Return the [x, y] coordinate for the center point of the cell that contains the specified text.  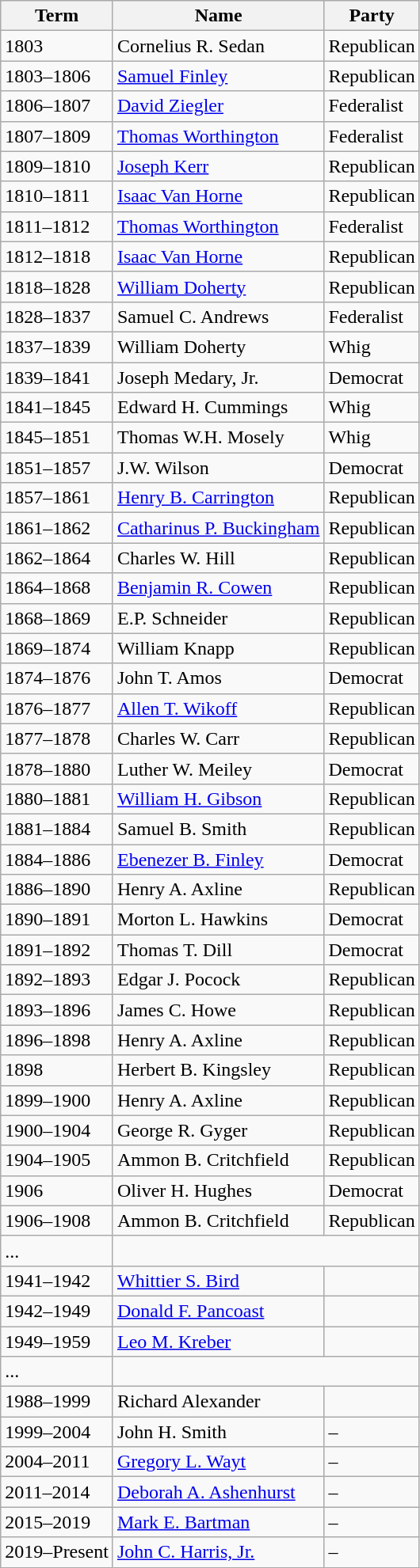
1876–1877 [57, 708]
1884–1886 [57, 859]
1898 [57, 1070]
Deborah A. Ashenhurst [218, 1492]
John H. Smith [218, 1432]
2011–2014 [57, 1492]
Edward H. Cummings [218, 408]
Richard Alexander [218, 1402]
1906 [57, 1190]
1896–1898 [57, 1040]
Donald F. Pancoast [218, 1311]
1880–1881 [57, 799]
1942–1949 [57, 1311]
1899–1900 [57, 1100]
Samuel C. Andrews [218, 317]
1906–1908 [57, 1221]
1999–2004 [57, 1432]
1864–1868 [57, 588]
1893–1896 [57, 1010]
Mark E. Bartman [218, 1522]
Henry B. Carrington [218, 498]
1811–1812 [57, 226]
David Ziegler [218, 106]
1857–1861 [57, 498]
2004–2011 [57, 1462]
Name [218, 16]
John T. Amos [218, 678]
Gregory L. Wayt [218, 1462]
E.P. Schneider [218, 618]
1810–1811 [57, 196]
Joseph Kerr [218, 166]
1878–1880 [57, 769]
Herbert B. Kingsley [218, 1070]
1886–1890 [57, 890]
Joseph Medary, Jr. [218, 378]
1851–1857 [57, 468]
1891–1892 [57, 950]
Party [372, 16]
1874–1876 [57, 678]
1812–1818 [57, 256]
James C. Howe [218, 1010]
Ebenezer B. Finley [218, 859]
1828–1837 [57, 317]
William H. Gibson [218, 799]
J.W. Wilson [218, 468]
William Knapp [218, 648]
Term [57, 16]
1877–1878 [57, 738]
1890–1891 [57, 920]
Whittier S. Bird [218, 1281]
1809–1810 [57, 166]
1803–1806 [57, 76]
1806–1807 [57, 106]
1803 [57, 46]
1904–1905 [57, 1160]
1941–1942 [57, 1281]
Catharinus P. Buckingham [218, 528]
Samuel B. Smith [218, 829]
1988–1999 [57, 1402]
Cornelius R. Sedan [218, 46]
Charles W. Carr [218, 738]
1841–1845 [57, 408]
Leo M. Kreber [218, 1342]
1807–1809 [57, 136]
Benjamin R. Cowen [218, 588]
1868–1869 [57, 618]
1900–1904 [57, 1130]
1949–1959 [57, 1342]
2019–Present [57, 1552]
Thomas W.H. Mosely [218, 438]
1869–1874 [57, 648]
1861–1862 [57, 528]
Edgar J. Pocock [218, 980]
1837–1839 [57, 347]
Luther W. Meiley [218, 769]
Charles W. Hill [218, 558]
Thomas T. Dill [218, 950]
1845–1851 [57, 438]
George R. Gyger [218, 1130]
1881–1884 [57, 829]
1818–1828 [57, 287]
1839–1841 [57, 378]
John C. Harris, Jr. [218, 1552]
2015–2019 [57, 1522]
Allen T. Wikoff [218, 708]
1892–1893 [57, 980]
1862–1864 [57, 558]
Samuel Finley [218, 76]
Oliver H. Hughes [218, 1190]
Morton L. Hawkins [218, 920]
